Identify which cell holds the provided text, then report its [x, y] central coordinate. 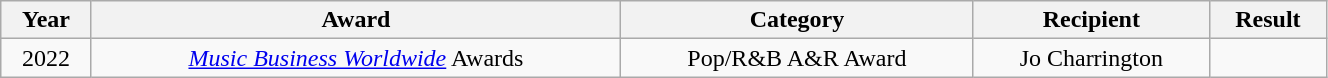
Pop/R&B A&R Award [797, 58]
Year [46, 20]
Music Business Worldwide Awards [356, 58]
Award [356, 20]
Result [1268, 20]
Category [797, 20]
Jo Charrington [1091, 58]
Recipient [1091, 20]
2022 [46, 58]
